Find where the given text appears and provide that cell's center as (X, Y) coordinate. 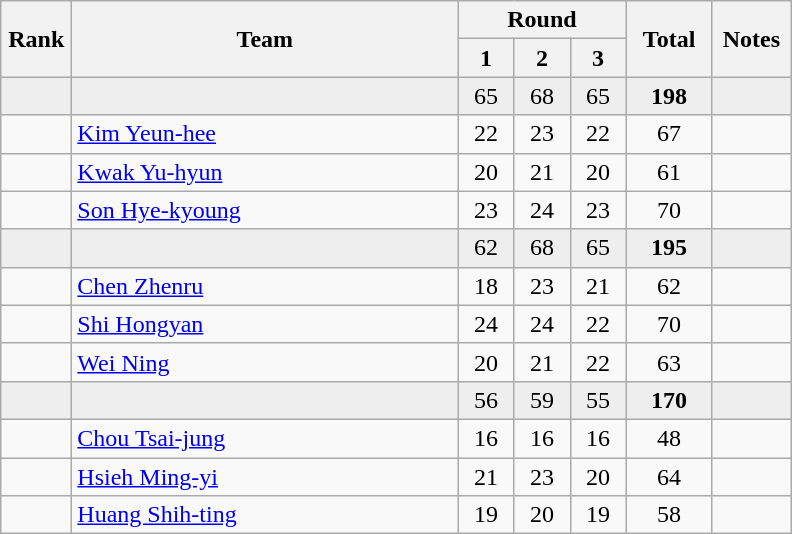
Wei Ning (265, 362)
195 (669, 248)
Round (542, 20)
Shi Hongyan (265, 324)
48 (669, 438)
61 (669, 172)
Chen Zhenru (265, 286)
Huang Shih-ting (265, 515)
2 (542, 58)
Rank (36, 39)
58 (669, 515)
67 (669, 134)
18 (486, 286)
55 (598, 400)
56 (486, 400)
63 (669, 362)
Team (265, 39)
3 (598, 58)
Notes (752, 39)
Chou Tsai-jung (265, 438)
Total (669, 39)
64 (669, 477)
170 (669, 400)
1 (486, 58)
Kwak Yu-hyun (265, 172)
Kim Yeun-hee (265, 134)
Hsieh Ming-yi (265, 477)
59 (542, 400)
Son Hye-kyoung (265, 210)
198 (669, 96)
